Find where the given text appears and provide that cell's center as [X, Y] coordinate. 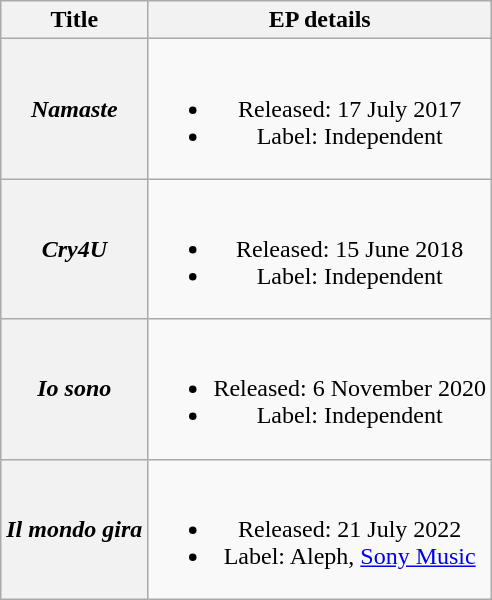
Io sono [74, 389]
Title [74, 20]
Released: 15 June 2018Label: Independent [320, 249]
Cry4U [74, 249]
EP details [320, 20]
Released: 17 July 2017Label: Independent [320, 109]
Namaste [74, 109]
Il mondo gira [74, 529]
Released: 6 November 2020Label: Independent [320, 389]
Released: 21 July 2022Label: Aleph, Sony Music [320, 529]
